Find where the given text appears and provide that cell's center as [x, y] coordinate. 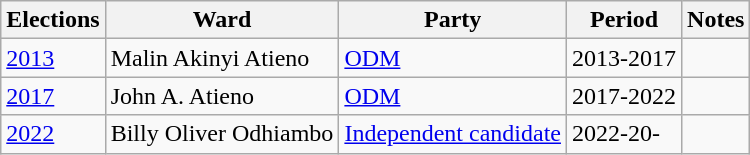
2013-2017 [624, 58]
2022 [53, 134]
2022-20- [624, 134]
Period [624, 20]
Party [453, 20]
2013 [53, 58]
Billy Oliver Odhiambo [222, 134]
John A. Atieno [222, 96]
2017 [53, 96]
Ward [222, 20]
2017-2022 [624, 96]
Notes [716, 20]
Malin Akinyi Atieno [222, 58]
Independent candidate [453, 134]
Elections [53, 20]
